Return [X, Y] of the center of cell containing provided text 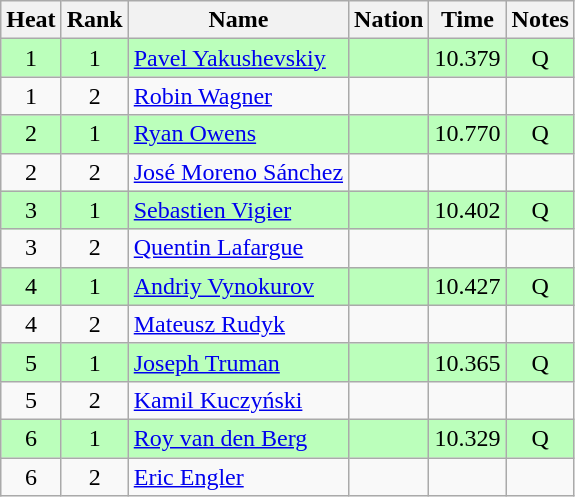
Ryan Owens [238, 134]
Joseph Truman [238, 362]
10.329 [468, 438]
Eric Engler [238, 477]
Kamil Kuczyński [238, 400]
10.379 [468, 58]
10.770 [468, 134]
Pavel Yakushevskiy [238, 58]
Time [468, 20]
Sebastien Vigier [238, 210]
10.427 [468, 286]
Andriy Vynokurov [238, 286]
Quentin Lafargue [238, 248]
10.402 [468, 210]
Roy van den Berg [238, 438]
Mateusz Rudyk [238, 324]
10.365 [468, 362]
Notes [540, 20]
Name [238, 20]
José Moreno Sánchez [238, 172]
Nation [389, 20]
Rank [94, 20]
Robin Wagner [238, 96]
Heat [31, 20]
